Determine the (x, y) coordinate at the center of the cell enclosing the given text.  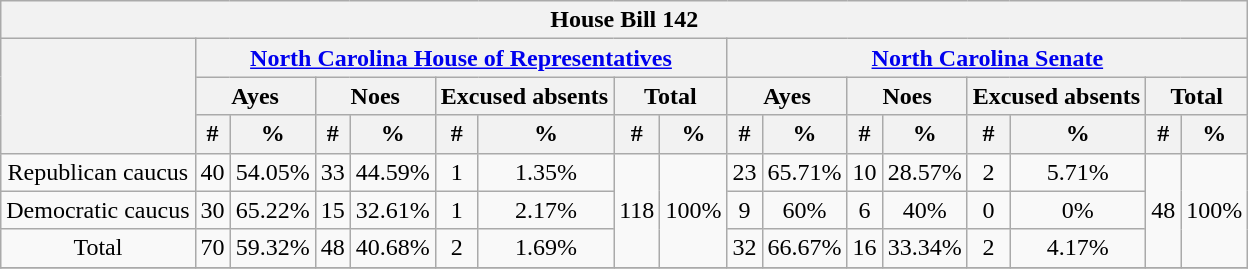
0 (988, 210)
1.69% (546, 248)
32 (744, 248)
60% (804, 210)
North Carolina House of Representatives (461, 58)
5.71% (1078, 172)
23 (744, 172)
32.61% (392, 210)
33 (332, 172)
66.67% (804, 248)
Republican caucus (98, 172)
North Carolina Senate (988, 58)
Democratic caucus (98, 210)
30 (212, 210)
70 (212, 248)
28.57% (924, 172)
House Bill 142 (624, 20)
0% (1078, 210)
9 (744, 210)
65.22% (272, 210)
59.32% (272, 248)
33.34% (924, 248)
4.17% (1078, 248)
6 (864, 210)
2.17% (546, 210)
16 (864, 248)
65.71% (804, 172)
1.35% (546, 172)
40% (924, 210)
54.05% (272, 172)
44.59% (392, 172)
15 (332, 210)
40 (212, 172)
40.68% (392, 248)
10 (864, 172)
118 (637, 210)
